Detect which cell encompasses the target text, then output its (X, Y) center coordinate. 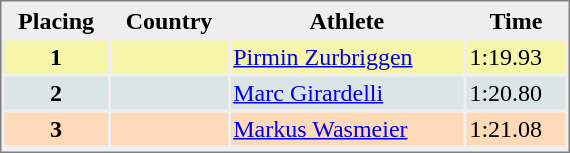
Athlete (346, 20)
Time (516, 20)
1:19.93 (516, 56)
1 (56, 56)
3 (56, 128)
Placing (56, 20)
1:20.80 (516, 92)
Markus Wasmeier (346, 128)
Country (170, 20)
Marc Girardelli (346, 92)
1:21.08 (516, 128)
Pirmin Zurbriggen (346, 56)
2 (56, 92)
